Identify which cell holds the provided text, then report its (x, y) central coordinate. 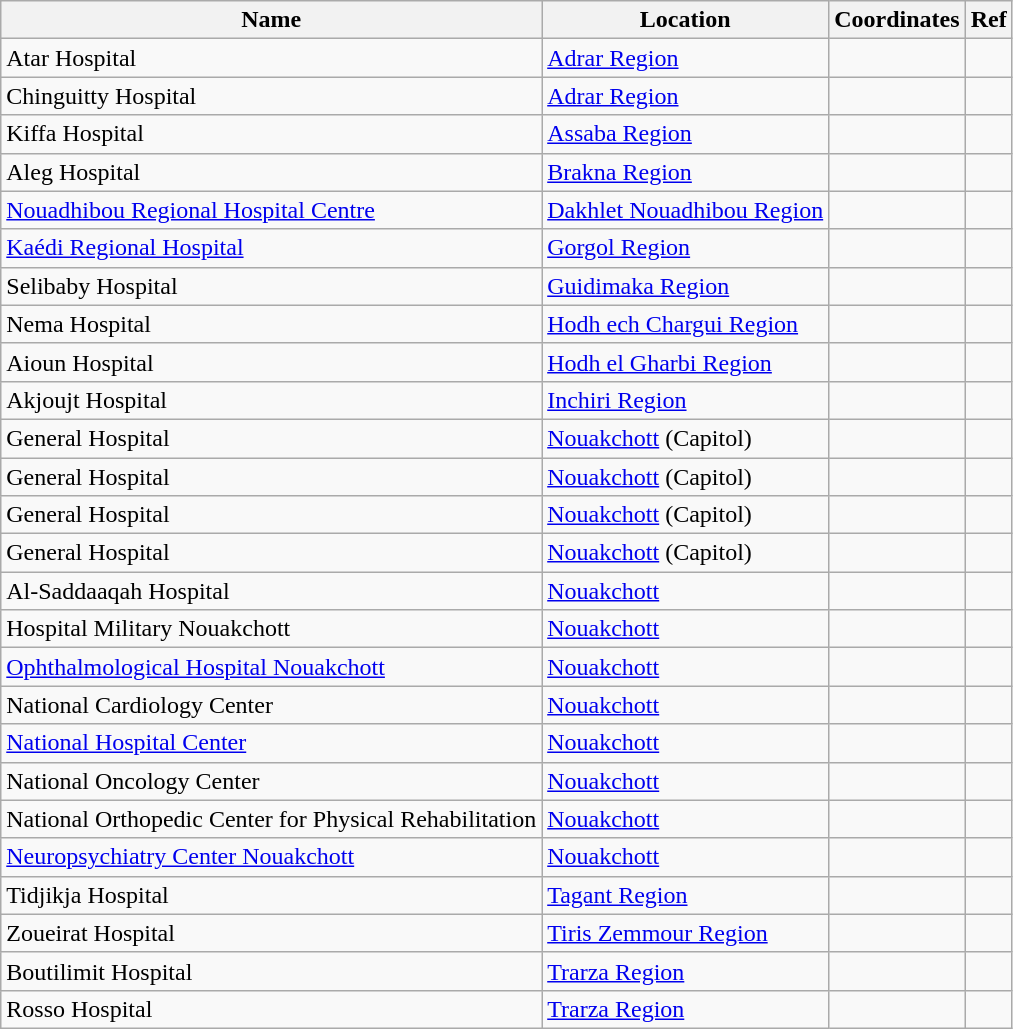
Guidimaka Region (686, 286)
Brakna Region (686, 172)
Nema Hospital (272, 324)
Name (272, 20)
Atar Hospital (272, 58)
Kiffa Hospital (272, 134)
National Cardiology Center (272, 705)
Boutilimit Hospital (272, 971)
Tagant Region (686, 895)
Neuropsychiatry Center Nouakchott (272, 857)
National Hospital Center (272, 743)
Nouadhibou Regional Hospital Centre (272, 210)
Hospital Military Nouakchott (272, 629)
Aioun Hospital (272, 362)
Hodh ech Chargui Region (686, 324)
Assaba Region (686, 134)
Chinguitty Hospital (272, 96)
Hodh el Gharbi Region (686, 362)
Akjoujt Hospital (272, 400)
Dakhlet Nouadhibou Region (686, 210)
Zoueirat Hospital (272, 933)
Gorgol Region (686, 248)
Ophthalmological Hospital Nouakchott (272, 667)
Rosso Hospital (272, 1009)
Tiris Zemmour Region (686, 933)
Location (686, 20)
Coordinates (897, 20)
National Oncology Center (272, 781)
Inchiri Region (686, 400)
Kaédi Regional Hospital (272, 248)
Selibaby Hospital (272, 286)
National Orthopedic Center for Physical Rehabilitation (272, 819)
Ref (988, 20)
Al-Saddaaqah Hospital (272, 591)
Tidjikja Hospital (272, 895)
Aleg Hospital (272, 172)
